Identify which cell holds the provided text, then report its (X, Y) central coordinate. 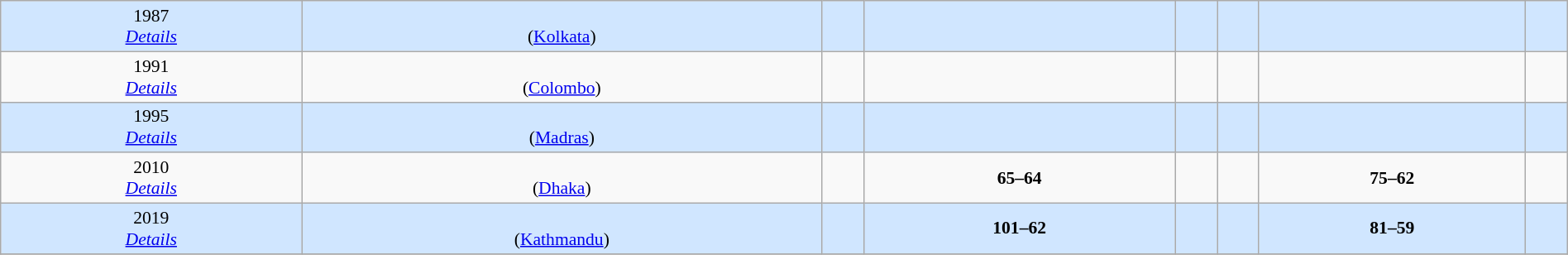
(Madras) (562, 127)
1991 Details (151, 76)
101–62 (1020, 229)
2019 Details (151, 229)
81–59 (1392, 229)
65–64 (1020, 179)
75–62 (1392, 179)
2010 Details (151, 179)
(Colombo) (562, 76)
1995 Details (151, 127)
(Kathmandu) (562, 229)
(Dhaka) (562, 179)
1987 Details (151, 26)
(Kolkata) (562, 26)
